Extract the [x, y] coordinate from the center of the cell holding the provided text.  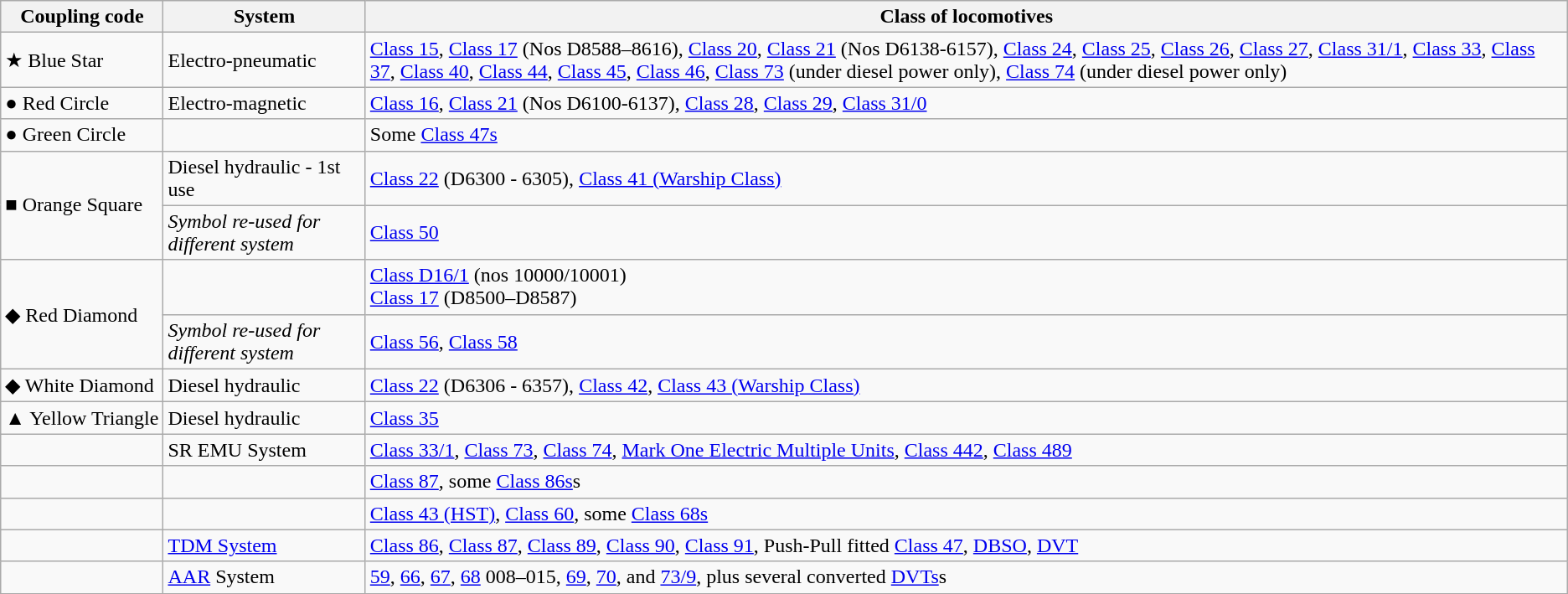
Class 33/1, Class 73, Class 74, Mark One Electric Multiple Units, Class 442, Class 489 [967, 450]
Class 50 [967, 233]
59, 66, 67, 68 008–015, 69, 70, and 73/9, plus several converted DVTss [967, 577]
◆ Red Diamond [82, 314]
Class 56, Class 58 [967, 342]
● Red Circle [82, 103]
▲ Yellow Triangle [82, 418]
Class 16, Class 21 (Nos D6100-6137), Class 28, Class 29, Class 31/0 [967, 103]
◆ White Diamond [82, 385]
TDM System [265, 545]
Class D16/1 (nos 10000/10001)Class 17 (D8500–D8587) [967, 287]
Class 86, Class 87, Class 89, Class 90, Class 91, Push-Pull fitted Class 47, DBSO, DVT [967, 545]
System [265, 17]
SR EMU System [265, 450]
Class 87, some Class 86ss [967, 482]
■ Orange Square [82, 205]
Class 43 (HST), Class 60, some Class 68s [967, 514]
Diesel hydraulic - 1st use [265, 178]
Some Class 47s [967, 135]
Electro-pneumatic [265, 60]
AAR System [265, 577]
Class of locomotives [967, 17]
Class 22 (D6306 - 6357), Class 42, Class 43 (Warship Class) [967, 385]
★ Blue Star [82, 60]
Electro-magnetic [265, 103]
Coupling code [82, 17]
● Green Circle [82, 135]
Class 22 (D6300 - 6305), Class 41 (Warship Class) [967, 178]
Class 35 [967, 418]
